From the cell containing the given text, extract its center point as [X, Y] coordinate. 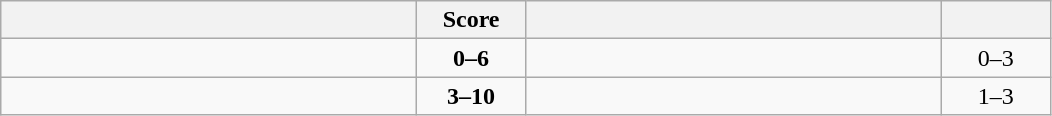
3–10 [472, 96]
1–3 [996, 96]
Score [472, 20]
0–6 [472, 58]
0–3 [996, 58]
